Locate the cell with the specified text and output its [x, y] center coordinate. 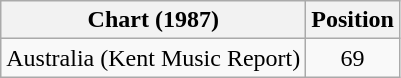
Australia (Kent Music Report) [154, 58]
69 [353, 58]
Chart (1987) [154, 20]
Position [353, 20]
